Scan for the cell matching the given text and deliver its (X, Y) coordinate at center. 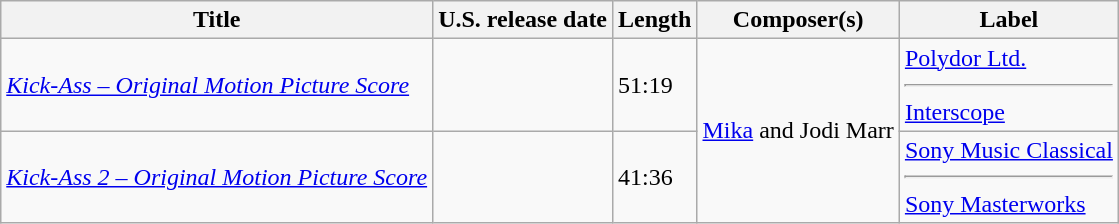
Polydor Ltd.Interscope (1008, 85)
U.S. release date (523, 20)
Title (217, 20)
Composer(s) (798, 20)
41:36 (655, 177)
51:19 (655, 85)
Kick-Ass – Original Motion Picture Score (217, 85)
Length (655, 20)
Label (1008, 20)
Kick-Ass 2 – Original Motion Picture Score (217, 177)
Sony Music ClassicalSony Masterworks (1008, 177)
Mika and Jodi Marr (798, 131)
